Capture the cell that displays the provided text and extract its (x, y) central coordinate. 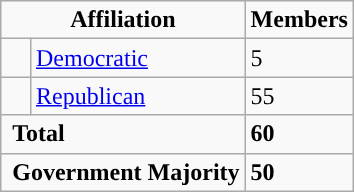
Members (299, 20)
60 (299, 134)
Republican (138, 96)
5 (299, 58)
55 (299, 96)
Democratic (138, 58)
50 (299, 172)
Total (123, 134)
Government Majority (123, 172)
Affiliation (123, 20)
